Search for the cell housing the specified text and yield its [X, Y] center coordinate. 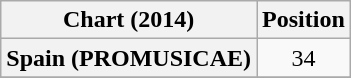
Chart (2014) [129, 20]
34 [304, 58]
Position [304, 20]
Spain (PROMUSICAE) [129, 58]
